Return the [X, Y] coordinate for the center point of the cell that contains the specified text.  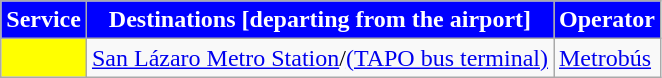
Service [44, 20]
San Lázaro Metro Station/(TAPO bus terminal) [320, 58]
Metrobús [608, 58]
Destinations [departing from the airport] [320, 20]
Operator [608, 20]
